Capture the cell that displays the provided text and extract its [x, y] central coordinate. 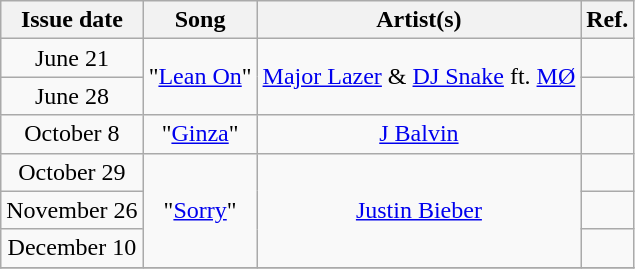
Song [200, 20]
Issue date [72, 20]
October 29 [72, 172]
Artist(s) [419, 20]
"Lean On" [200, 77]
"Sorry" [200, 210]
October 8 [72, 134]
December 10 [72, 248]
Ref. [608, 20]
Justin Bieber [419, 210]
J Balvin [419, 134]
June 28 [72, 96]
Major Lazer & DJ Snake ft. MØ [419, 77]
June 21 [72, 58]
"Ginza" [200, 134]
November 26 [72, 210]
